Identify which cell holds the provided text, then report its [X, Y] central coordinate. 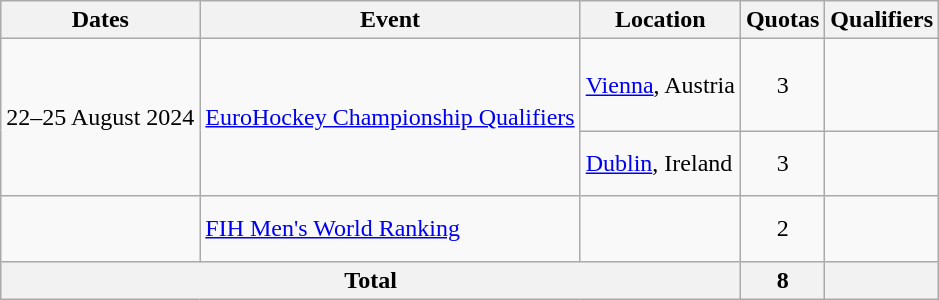
FIH Men's World Ranking [390, 228]
Vienna, Austria [660, 85]
22–25 August 2024 [100, 118]
2 [782, 228]
Total [371, 280]
EuroHockey Championship Qualifiers [390, 118]
8 [782, 280]
Quotas [782, 20]
Dates [100, 20]
Qualifiers [882, 20]
Event [390, 20]
Location [660, 20]
Dublin, Ireland [660, 164]
